Output the (x, y) coordinate of the center of the cell containing the given text.  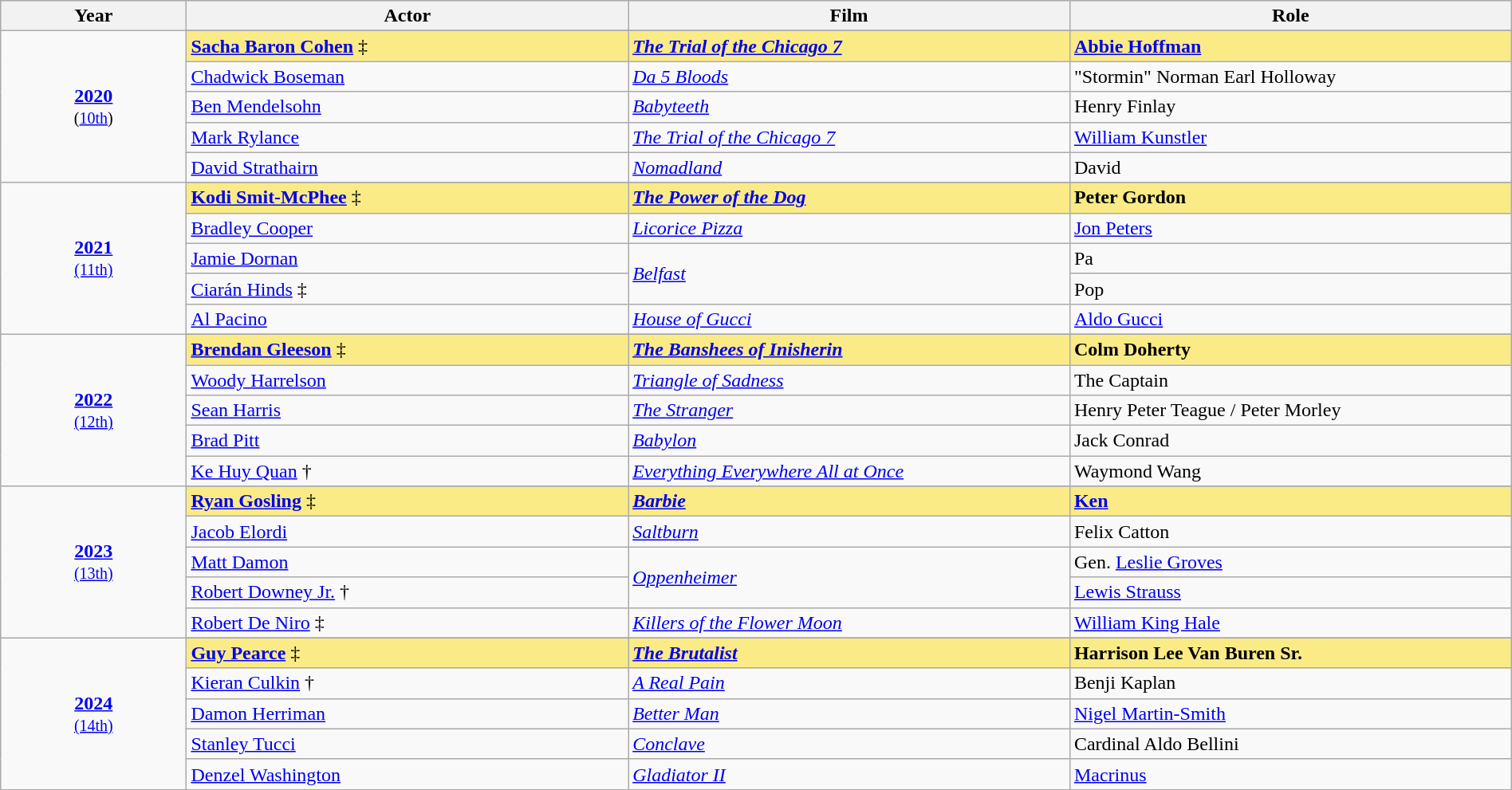
Waymond Wang (1290, 471)
Da 5 Bloods (849, 77)
Triangle of Sadness (849, 380)
Chadwick Boseman (408, 77)
Al Pacino (408, 319)
Ryan Gosling ‡ (408, 501)
Role (1290, 16)
Benji Kaplan (1290, 683)
Babylon (849, 441)
The Captain (1290, 380)
2021(11th) (94, 258)
Felix Catton (1290, 532)
Robert Downey Jr. † (408, 592)
Harrison Lee Van Buren Sr. (1290, 653)
Oppenheimer (849, 577)
Ciarán Hinds ‡ (408, 289)
David (1290, 167)
Henry Peter Teague / Peter Morley (1290, 411)
Pa (1290, 258)
Everything Everywhere All at Once (849, 471)
Stanley Tucci (408, 744)
Nomadland (849, 167)
2024(14th) (94, 713)
David Strathairn (408, 167)
Peter Gordon (1290, 198)
Ken (1290, 501)
Killers of the Flower Moon (849, 623)
Henry Finlay (1290, 107)
Better Man (849, 713)
Jon Peters (1290, 228)
The Power of the Dog (849, 198)
Mark Rylance (408, 137)
Nigel Martin-Smith (1290, 713)
Lewis Strauss (1290, 592)
Conclave (849, 744)
Kieran Culkin † (408, 683)
The Brutalist (849, 653)
Macrinus (1290, 774)
Gladiator II (849, 774)
Babyteeth (849, 107)
The Banshees of Inisherin (849, 349)
Year (94, 16)
Colm Doherty (1290, 349)
Barbie (849, 501)
House of Gucci (849, 319)
William King Hale (1290, 623)
Jacob Elordi (408, 532)
Denzel Washington (408, 774)
Saltburn (849, 532)
"Stormin" Norman Earl Holloway (1290, 77)
Woody Harrelson (408, 380)
Pop (1290, 289)
Brendan Gleeson ‡ (408, 349)
Jack Conrad (1290, 441)
Cardinal Aldo Bellini (1290, 744)
Ke Huy Quan † (408, 471)
Brad Pitt (408, 441)
2023(13th) (94, 562)
The Stranger (849, 411)
William Kunstler (1290, 137)
A Real Pain (849, 683)
Jamie Dornan (408, 258)
Licorice Pizza (849, 228)
2020(10th) (94, 107)
Matt Damon (408, 562)
Damon Herriman (408, 713)
2022(12th) (94, 410)
Gen. Leslie Groves (1290, 562)
Robert De Niro ‡ (408, 623)
Ben Mendelsohn (408, 107)
Film (849, 16)
Guy Pearce ‡ (408, 653)
Aldo Gucci (1290, 319)
Actor (408, 16)
Kodi Smit-McPhee ‡ (408, 198)
Abbie Hoffman (1290, 46)
Belfast (849, 273)
Sacha Baron Cohen ‡ (408, 46)
Sean Harris (408, 411)
Bradley Cooper (408, 228)
